For the text-containing cell, return its midpoint in [x, y] coordinate format. 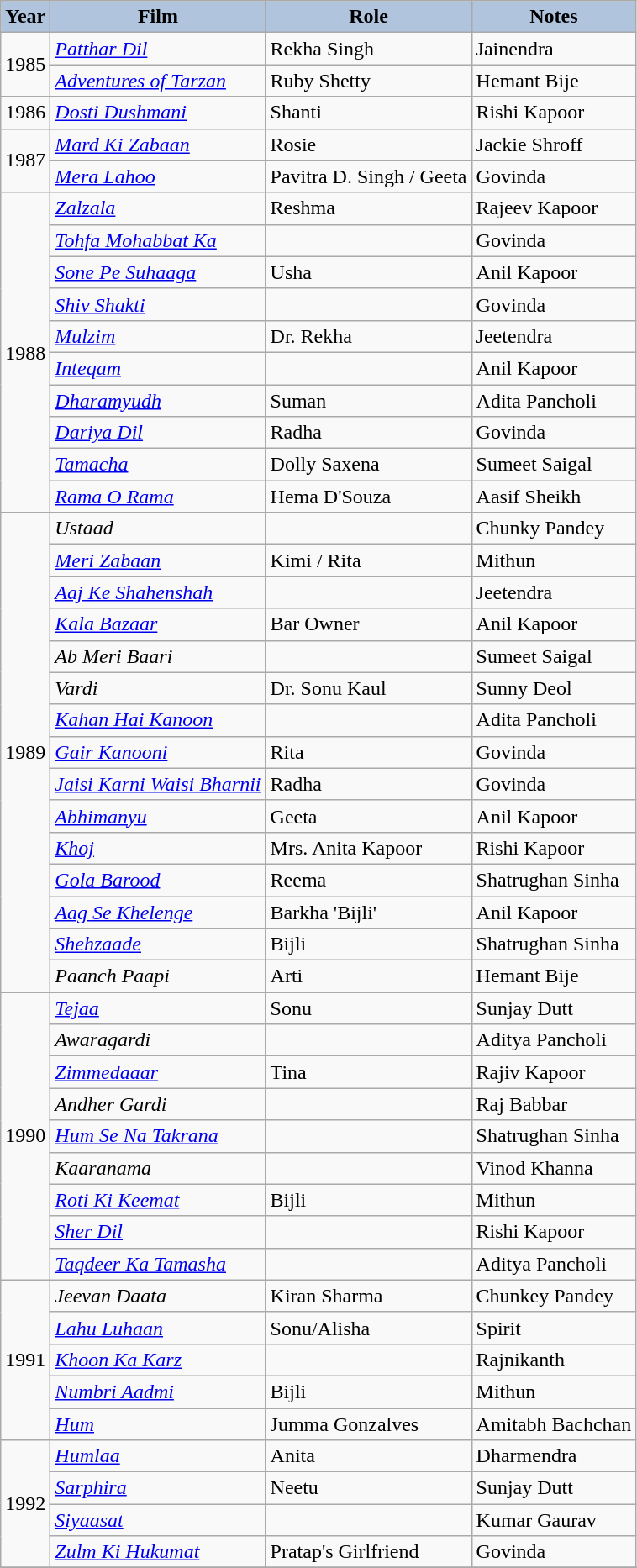
Sher Dil [158, 1232]
Tina [368, 1072]
Rosie [368, 145]
Reema [368, 880]
Humlaa [158, 1456]
Chunky Pandey [554, 529]
Ab Meri Baari [158, 656]
Dosti Dushmani [158, 113]
Jaisi Karni Waisi Bharnii [158, 784]
Aaj Ke Shahenshah [158, 592]
Film [158, 17]
Aasif Sheikh [554, 497]
Role [368, 17]
1987 [25, 160]
Sone Pe Suhaaga [158, 272]
Kumar Gaurav [554, 1520]
Ruby Shetty [368, 81]
Dolly Saxena [368, 465]
Sonu [368, 1008]
Year [25, 17]
Pavitra D. Singh / Geeta [368, 176]
Kiran Sharma [368, 1296]
Kahan Hai Kanoon [158, 720]
Dr. Rekha [368, 336]
Kaaranama [158, 1168]
Sunny Deol [554, 688]
Jumma Gonzalves [368, 1424]
Tohfa Mohabbat Ka [158, 240]
Hum Se Na Takrana [158, 1136]
Rekha Singh [368, 49]
Notes [554, 17]
Suman [368, 401]
Rama O Rama [158, 497]
Siyaasat [158, 1520]
Anita [368, 1456]
Tamacha [158, 465]
Geeta [368, 816]
Dr. Sonu Kaul [368, 688]
Rajeev Kapoor [554, 208]
Dharmendra [554, 1456]
Reshma [368, 208]
Rajnikanth [554, 1360]
1992 [25, 1504]
1988 [25, 353]
Gair Kanooni [158, 752]
Dharamyudh [158, 401]
Raj Babbar [554, 1104]
Chunkey Pandey [554, 1296]
1991 [25, 1360]
Patthar Dil [158, 49]
Vardi [158, 688]
Hema D'Souza [368, 497]
Mard Ki Zabaan [158, 145]
Lahu Luhaan [158, 1328]
Arti [368, 976]
1989 [25, 753]
Taqdeer Ka Tamasha [158, 1264]
Bar Owner [368, 624]
Jackie Shroff [554, 145]
Usha [368, 272]
1985 [25, 65]
Rita [368, 752]
Andher Gardi [158, 1104]
Gola Barood [158, 880]
Ustaad [158, 529]
Awaragardi [158, 1040]
Mrs. Anita Kapoor [368, 848]
Amitabh Bachchan [554, 1424]
Shehzaade [158, 944]
Mulzim [158, 336]
Sonu/Alisha [368, 1328]
Pratap's Girlfriend [368, 1552]
Rajiv Kapoor [554, 1072]
Hum [158, 1424]
Neetu [368, 1488]
Jainendra [554, 49]
Zimmedaaar [158, 1072]
Barkha 'Bijli' [368, 912]
Shanti [368, 113]
Aag Se Khelenge [158, 912]
Tejaa [158, 1008]
Meri Zabaan [158, 560]
Numbri Aadmi [158, 1392]
Zalzala [158, 208]
Roti Ki Keemat [158, 1200]
Sarphira [158, 1488]
1986 [25, 113]
Paanch Paapi [158, 976]
Zulm Ki Hukumat [158, 1552]
Khoj [158, 848]
Inteqam [158, 368]
Abhimanyu [158, 816]
Kala Bazaar [158, 624]
Dariya Dil [158, 433]
Adventures of Tarzan [158, 81]
Jeevan Daata [158, 1296]
Mera Lahoo [158, 176]
Shiv Shakti [158, 304]
Kimi / Rita [368, 560]
Vinod Khanna [554, 1168]
Spirit [554, 1328]
Khoon Ka Karz [158, 1360]
1990 [25, 1136]
